From the cell containing the given text, extract its center point as (X, Y) coordinate. 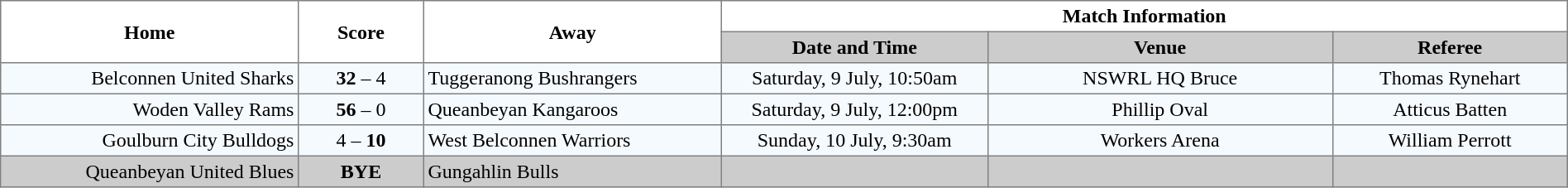
Queanbeyan United Blues (150, 171)
BYE (361, 171)
Saturday, 9 July, 12:00pm (854, 109)
Workers Arena (1159, 141)
32 – 4 (361, 79)
Saturday, 9 July, 10:50am (854, 79)
Venue (1159, 47)
Score (361, 31)
Phillip Oval (1159, 109)
Gungahlin Bulls (572, 171)
NSWRL HQ Bruce (1159, 79)
Goulburn City Bulldogs (150, 141)
56 – 0 (361, 109)
Match Information (1145, 17)
William Perrott (1450, 141)
West Belconnen Warriors (572, 141)
4 – 10 (361, 141)
Date and Time (854, 47)
Woden Valley Rams (150, 109)
Tuggeranong Bushrangers (572, 79)
Thomas Rynehart (1450, 79)
Belconnen United Sharks (150, 79)
Sunday, 10 July, 9:30am (854, 141)
Referee (1450, 47)
Queanbeyan Kangaroos (572, 109)
Home (150, 31)
Away (572, 31)
Atticus Batten (1450, 109)
